Locate the cell with the specified text and output its (x, y) center coordinate. 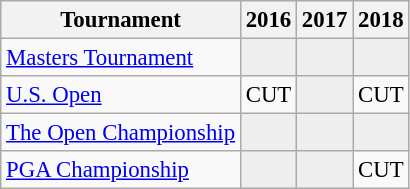
2016 (268, 20)
Masters Tournament (121, 58)
Tournament (121, 20)
PGA Championship (121, 170)
U.S. Open (121, 95)
2017 (325, 20)
The Open Championship (121, 133)
2018 (381, 20)
